Return [X, Y] of the center of cell containing provided text 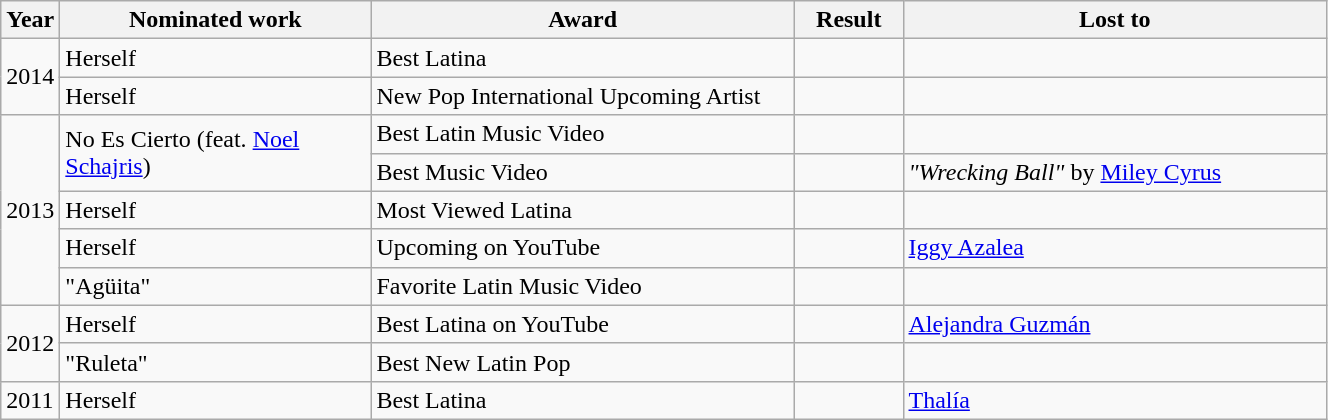
Best Latina on YouTube [583, 324]
2012 [30, 343]
Iggy Azalea [1115, 248]
Thalía [1115, 400]
"Ruleta" [216, 362]
2013 [30, 210]
"Agüita" [216, 286]
Best Music Video [583, 172]
Best Latin Music Video [583, 134]
"Wrecking Ball" by Miley Cyrus [1115, 172]
2011 [30, 400]
Favorite Latin Music Video [583, 286]
Lost to [1115, 20]
Year [30, 20]
Award [583, 20]
2014 [30, 77]
Nominated work [216, 20]
No Es Cierto (feat. Noel Schajris) [216, 153]
Best New Latin Pop [583, 362]
Result [848, 20]
Alejandra Guzmán [1115, 324]
Upcoming on YouTube [583, 248]
New Pop International Upcoming Artist [583, 96]
Most Viewed Latina [583, 210]
